Provide the (X, Y) coordinate of the cell's center where the given text is located.  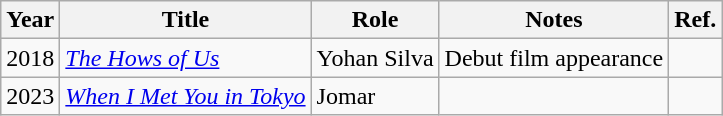
Year (30, 20)
2023 (30, 96)
Yohan Silva (375, 58)
Debut film appearance (554, 58)
When I Met You in Tokyo (186, 96)
Role (375, 20)
The Hows of Us (186, 58)
2018 (30, 58)
Ref. (696, 20)
Notes (554, 20)
Title (186, 20)
Jomar (375, 96)
